Search for the cell housing the specified text and yield its [X, Y] center coordinate. 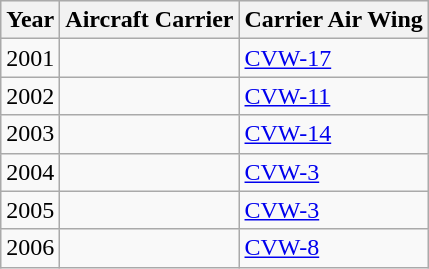
2001 [30, 58]
CVW-14 [334, 134]
Aircraft Carrier [150, 20]
CVW-8 [334, 248]
2002 [30, 96]
2004 [30, 172]
2003 [30, 134]
CVW-17 [334, 58]
Year [30, 20]
2006 [30, 248]
2005 [30, 210]
Carrier Air Wing [334, 20]
CVW-11 [334, 96]
